Determine the (x, y) coordinate at the center of the cell enclosing the given text.  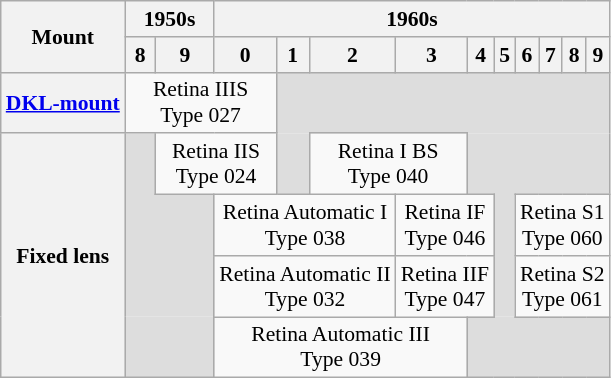
0 (245, 55)
Retina IISType 024 (216, 164)
1960s (412, 19)
Retina I BSType 040 (388, 164)
1 (292, 55)
Retina S2Type 061 (562, 286)
Fixed lens (63, 256)
4 (480, 55)
7 (551, 55)
5 (504, 55)
Mount (63, 36)
6 (527, 55)
Retina IIFType 047 (445, 286)
Retina Automatic IIType 032 (305, 286)
Retina IFType 046 (445, 226)
Retina S1Type 060 (562, 226)
Retina Automatic IType 038 (305, 226)
2 (352, 55)
3 (432, 55)
DKL-mount (63, 102)
1950s (170, 19)
Retina Automatic IIIType 039 (340, 348)
Retina IIISType 027 (201, 102)
